Pinpoint the cell where the given text exists, returning its [x, y] midpoint coordinate. 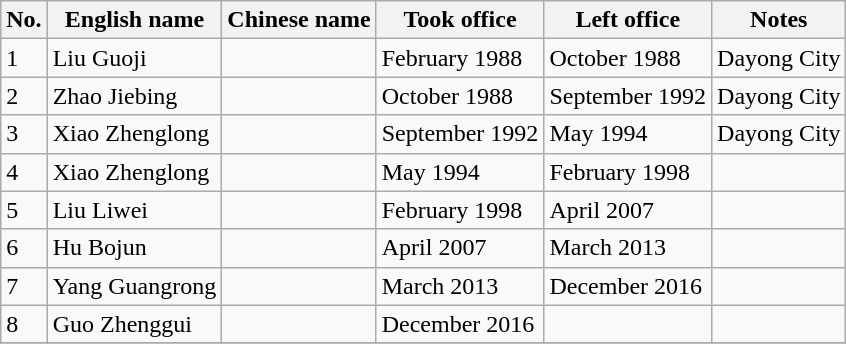
Took office [460, 20]
7 [24, 286]
8 [24, 324]
English name [134, 20]
Notes [779, 20]
4 [24, 172]
1 [24, 58]
Chinese name [299, 20]
Left office [628, 20]
Guo Zhenggui [134, 324]
2 [24, 96]
Liu Guoji [134, 58]
February 1988 [460, 58]
6 [24, 248]
Liu Liwei [134, 210]
3 [24, 134]
Hu Bojun [134, 248]
No. [24, 20]
Zhao Jiebing [134, 96]
5 [24, 210]
Yang Guangrong [134, 286]
